Identify which cell holds the provided text, then report its [x, y] central coordinate. 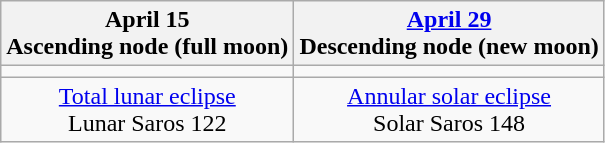
April 15Ascending node (full moon) [148, 34]
April 29Descending node (new moon) [449, 34]
Total lunar eclipseLunar Saros 122 [148, 110]
Annular solar eclipseSolar Saros 148 [449, 110]
